Identify which cell holds the provided text, then report its [X, Y] central coordinate. 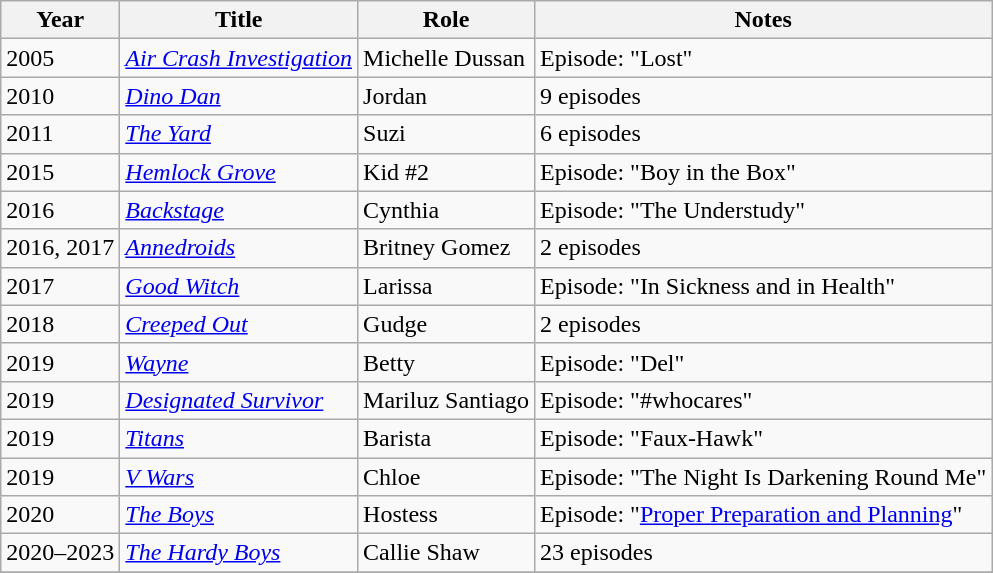
Episode: "The Understudy" [764, 210]
Barista [446, 438]
2015 [60, 172]
2016 [60, 210]
2018 [60, 324]
Suzi [446, 134]
Episode: "Lost" [764, 58]
Creeped Out [239, 324]
Episode: "In Sickness and in Health" [764, 286]
Episode: "Del" [764, 362]
23 episodes [764, 553]
2005 [60, 58]
Betty [446, 362]
Role [446, 20]
Year [60, 20]
Episode: "Boy in the Box" [764, 172]
The Boys [239, 515]
Callie Shaw [446, 553]
Jordan [446, 96]
Britney Gomez [446, 248]
V Wars [239, 477]
2020–2023 [60, 553]
2011 [60, 134]
Mariluz Santiago [446, 400]
Michelle Dussan [446, 58]
Air Crash Investigation [239, 58]
Episode: "The Night Is Darkening Round Me" [764, 477]
Gudge [446, 324]
Chloe [446, 477]
Annedroids [239, 248]
Good Witch [239, 286]
2017 [60, 286]
Episode: "Faux-Hawk" [764, 438]
Episode: "Proper Preparation and Planning" [764, 515]
Hostess [446, 515]
9 episodes [764, 96]
Title [239, 20]
Wayne [239, 362]
Backstage [239, 210]
Titans [239, 438]
The Yard [239, 134]
Hemlock Grove [239, 172]
Dino Dan [239, 96]
2016, 2017 [60, 248]
Designated Survivor [239, 400]
Cynthia [446, 210]
2020 [60, 515]
6 episodes [764, 134]
2010 [60, 96]
The Hardy Boys [239, 553]
Notes [764, 20]
Episode: "#whocares" [764, 400]
Larissa [446, 286]
Kid #2 [446, 172]
